Capture the cell that displays the provided text and extract its [x, y] central coordinate. 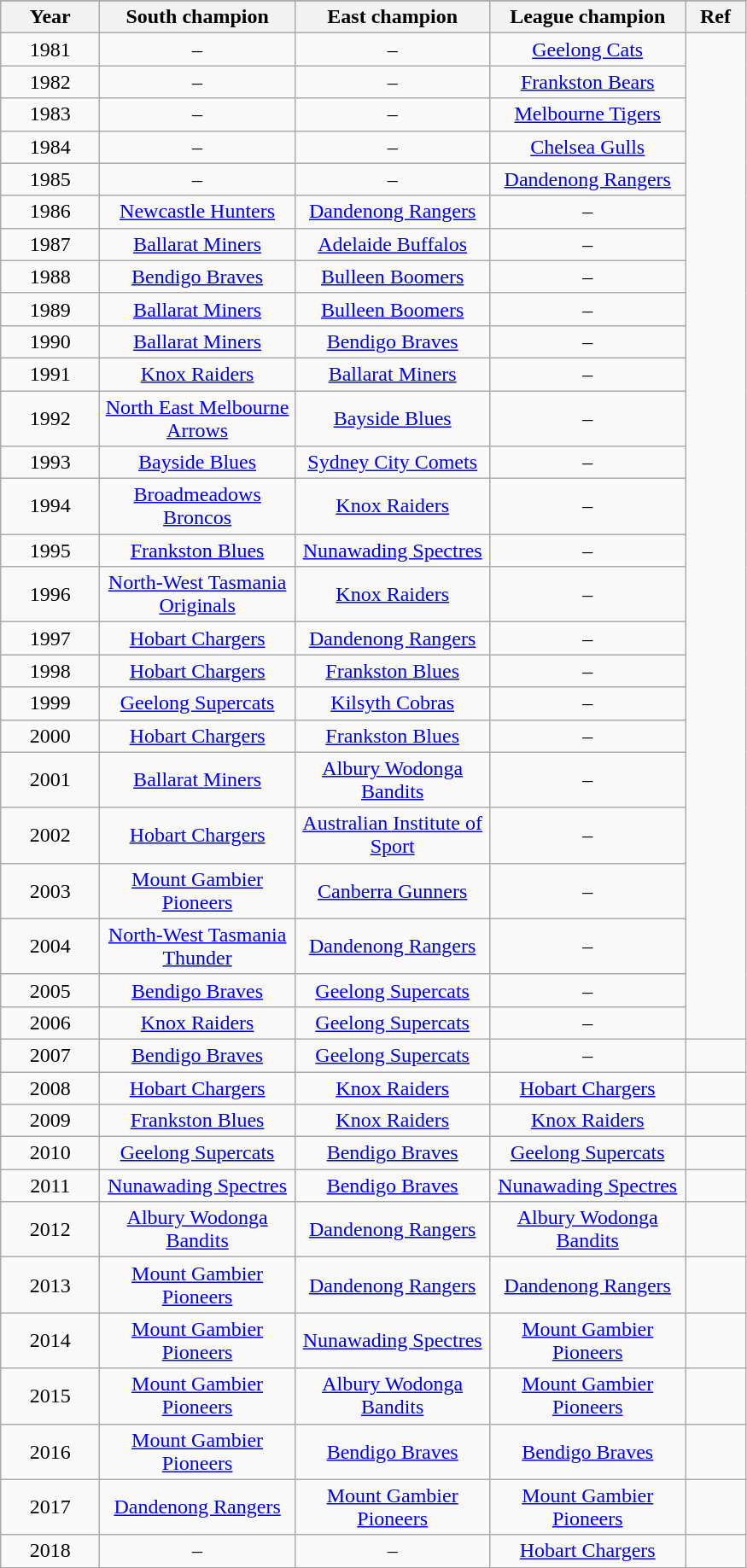
2016 [50, 1451]
North-West Tasmania Thunder [198, 946]
2015 [50, 1396]
1982 [50, 82]
Newcastle Hunters [198, 212]
1997 [50, 638]
2001 [50, 780]
1999 [50, 703]
Melbourne Tigers [587, 114]
2013 [50, 1285]
2011 [50, 1186]
2017 [50, 1507]
1985 [50, 179]
2008 [50, 1088]
2002 [50, 835]
League champion [587, 17]
Year [50, 17]
Canberra Gunners [393, 891]
2014 [50, 1340]
2007 [50, 1055]
2018 [50, 1551]
East champion [393, 17]
1988 [50, 277]
2000 [50, 736]
Broadmeadows Broncos [198, 507]
2012 [50, 1229]
1993 [50, 463]
2005 [50, 990]
North-West Tasmania Originals [198, 594]
Frankston Bears [587, 82]
1991 [50, 374]
1989 [50, 309]
1984 [50, 147]
Adelaide Buffalos [393, 244]
1990 [50, 341]
2003 [50, 891]
Chelsea Gulls [587, 147]
Sydney City Comets [393, 463]
1987 [50, 244]
2009 [50, 1121]
South champion [198, 17]
Geelong Cats [587, 50]
2010 [50, 1153]
1981 [50, 50]
North East Melbourne Arrows [198, 418]
2006 [50, 1023]
2004 [50, 946]
1996 [50, 594]
Australian Institute of Sport [393, 835]
1998 [50, 671]
1992 [50, 418]
1994 [50, 507]
1995 [50, 551]
Kilsyth Cobras [393, 703]
1986 [50, 212]
Ref [715, 17]
1983 [50, 114]
